Return (X, Y) of the center of cell containing provided text 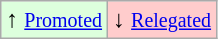
↑ Promoted (54, 20)
↓ Relegated (162, 20)
